Extract the [X, Y] coordinate from the center of the cell holding the provided text.  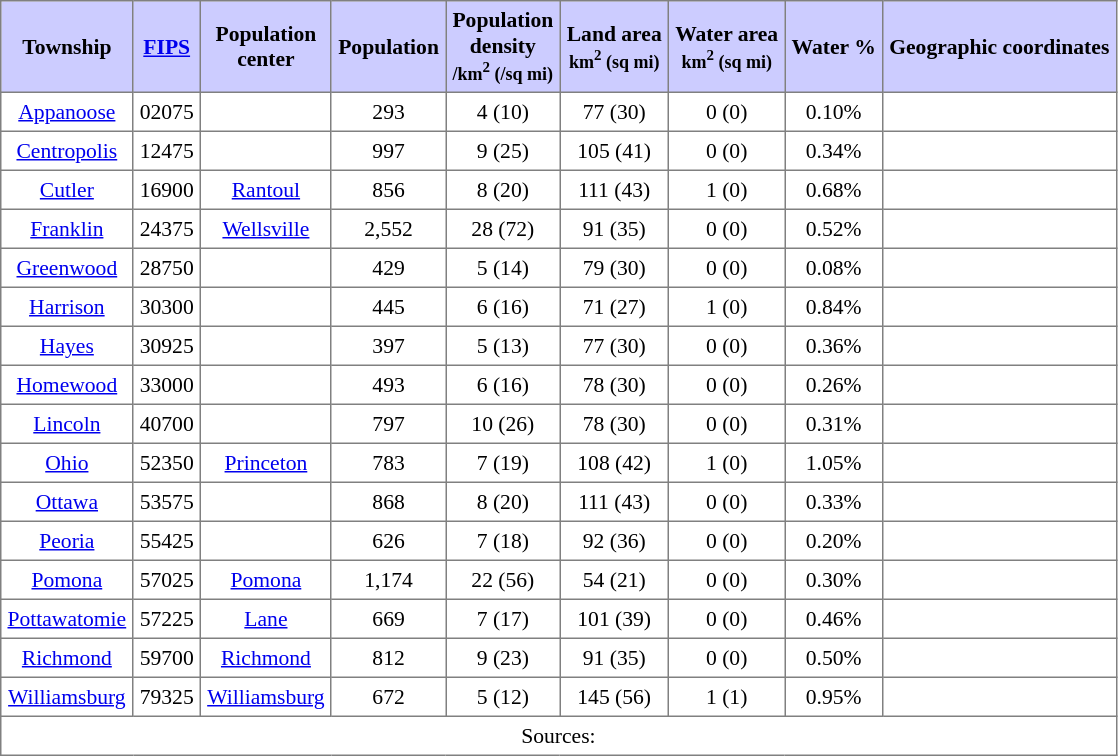
429 [388, 268]
7 (17) [503, 618]
30925 [166, 346]
Greenwood [67, 268]
28 (72) [503, 228]
856 [388, 190]
02075 [166, 112]
108 (42) [614, 462]
5 (13) [503, 346]
0.30% [834, 580]
54 (21) [614, 580]
0.08% [834, 268]
Cutler [67, 190]
105 (41) [614, 150]
Populationcenter [266, 47]
57225 [166, 618]
Geographic coordinates [999, 47]
Population [388, 47]
997 [388, 150]
Lane [266, 618]
Hayes [67, 346]
669 [388, 618]
101 (39) [614, 618]
12475 [166, 150]
1 (1) [726, 696]
397 [388, 346]
40700 [166, 424]
Township [67, 47]
22 (56) [503, 580]
5 (12) [503, 696]
59700 [166, 658]
4 (10) [503, 112]
Centropolis [67, 150]
FIPS [166, 47]
0.50% [834, 658]
33000 [166, 384]
Land areakm2 (sq mi) [614, 47]
293 [388, 112]
Homewood [67, 384]
16900 [166, 190]
0.26% [834, 384]
Water % [834, 47]
0.95% [834, 696]
Wellsville [266, 228]
Franklin [67, 228]
868 [388, 502]
797 [388, 424]
0.33% [834, 502]
445 [388, 306]
0.31% [834, 424]
783 [388, 462]
30300 [166, 306]
5 (14) [503, 268]
493 [388, 384]
Peoria [67, 540]
7 (18) [503, 540]
1,174 [388, 580]
0.20% [834, 540]
0.34% [834, 150]
9 (25) [503, 150]
2,552 [388, 228]
Harrison [67, 306]
Appanoose [67, 112]
Ottawa [67, 502]
71 (27) [614, 306]
53575 [166, 502]
52350 [166, 462]
672 [388, 696]
0.68% [834, 190]
Water areakm2 (sq mi) [726, 47]
28750 [166, 268]
Pottawatomie [67, 618]
Populationdensity/km2 (/sq mi) [503, 47]
0.46% [834, 618]
10 (26) [503, 424]
0.36% [834, 346]
Sources: [558, 736]
7 (19) [503, 462]
9 (23) [503, 658]
145 (56) [614, 696]
812 [388, 658]
626 [388, 540]
1.05% [834, 462]
55425 [166, 540]
0.52% [834, 228]
24375 [166, 228]
79 (30) [614, 268]
92 (36) [614, 540]
Rantoul [266, 190]
57025 [166, 580]
0.84% [834, 306]
Princeton [266, 462]
Lincoln [67, 424]
Ohio [67, 462]
79325 [166, 696]
0.10% [834, 112]
